Return [x, y] of the center of cell containing provided text 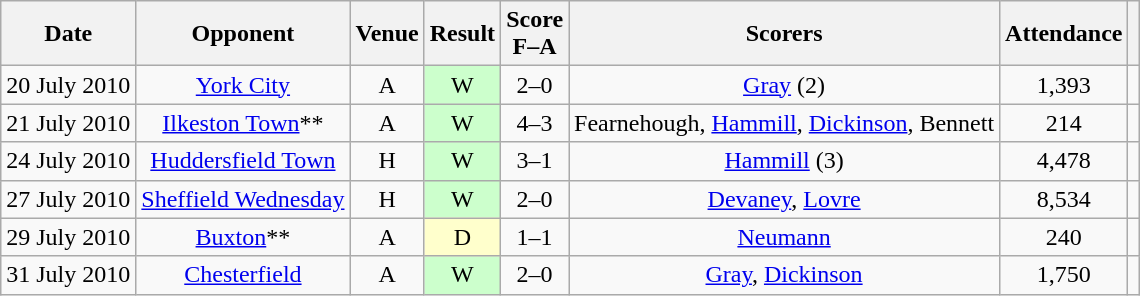
Opponent [243, 34]
1–1 [535, 237]
Scorers [784, 34]
29 July 2010 [68, 237]
Venue [387, 34]
Devaney, Lovre [784, 199]
Fearnehough, Hammill, Dickinson, Bennett [784, 123]
27 July 2010 [68, 199]
Date [68, 34]
ScoreF–A [535, 34]
Attendance [1064, 34]
Gray, Dickinson [784, 275]
8,534 [1064, 199]
Result [462, 34]
240 [1064, 237]
Hammill (3) [784, 161]
Sheffield Wednesday [243, 199]
31 July 2010 [68, 275]
24 July 2010 [68, 161]
21 July 2010 [68, 123]
Neumann [784, 237]
4,478 [1064, 161]
Ilkeston Town** [243, 123]
214 [1064, 123]
1,393 [1064, 85]
D [462, 237]
Huddersfield Town [243, 161]
Chesterfield [243, 275]
3–1 [535, 161]
20 July 2010 [68, 85]
1,750 [1064, 275]
Gray (2) [784, 85]
4–3 [535, 123]
Buxton** [243, 237]
York City [243, 85]
